Pinpoint the cell where the given text exists, returning its (x, y) midpoint coordinate. 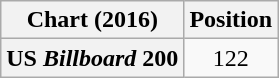
US Billboard 200 (92, 58)
Chart (2016) (92, 20)
Position (231, 20)
122 (231, 58)
